For the text-containing cell, return its midpoint in (X, Y) coordinate format. 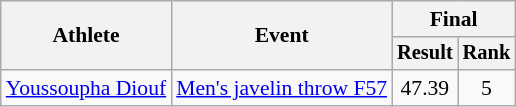
47.39 (425, 88)
Result (425, 54)
Men's javelin throw F57 (282, 88)
Athlete (86, 36)
Final (454, 19)
5 (487, 88)
Rank (487, 54)
Event (282, 36)
Youssoupha Diouf (86, 88)
